Identify which cell holds the provided text, then report its [X, Y] central coordinate. 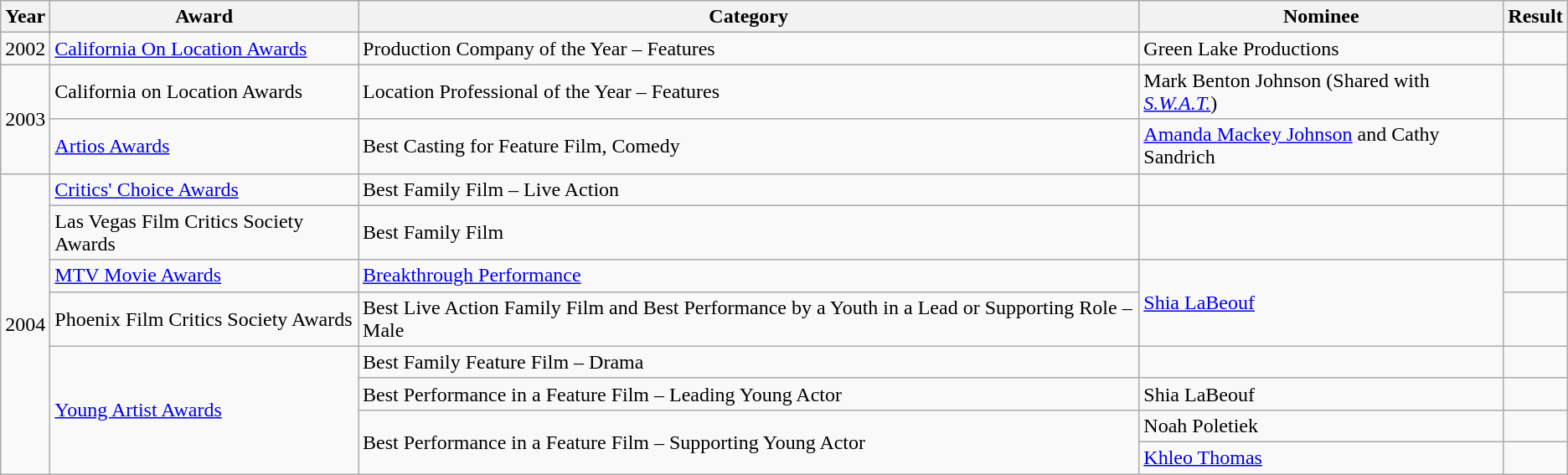
Best Performance in a Feature Film – Leading Young Actor [749, 394]
Mark Benton Johnson (Shared with S.W.A.T.) [1322, 92]
Best Family Feature Film – Drama [749, 362]
2002 [25, 49]
California On Location Awards [204, 49]
Green Lake Productions [1322, 49]
Location Professional of the Year – Features [749, 92]
Khleo Thomas [1322, 457]
Year [25, 17]
2004 [25, 323]
Critics' Choice Awards [204, 189]
MTV Movie Awards [204, 276]
Best Casting for Feature Film, Comedy [749, 146]
Noah Poletiek [1322, 426]
California on Location Awards [204, 92]
2003 [25, 119]
Best Family Film [749, 233]
Best Live Action Family Film and Best Performance by a Youth in a Lead or Supporting Role – Male [749, 318]
Breakthrough Performance [749, 276]
Young Artist Awards [204, 410]
Nominee [1322, 17]
Best Performance in a Feature Film – Supporting Young Actor [749, 441]
Best Family Film – Live Action [749, 189]
Award [204, 17]
Phoenix Film Critics Society Awards [204, 318]
Las Vegas Film Critics Society Awards [204, 233]
Amanda Mackey Johnson and Cathy Sandrich [1322, 146]
Category [749, 17]
Result [1535, 17]
Production Company of the Year – Features [749, 49]
Artios Awards [204, 146]
